Determine the (X, Y) coordinate at the center of the cell enclosing the given text.  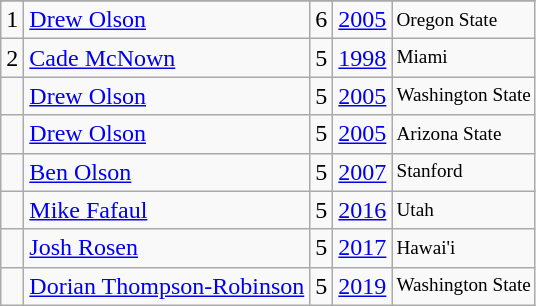
2019 (362, 286)
Stanford (464, 172)
1 (12, 20)
Oregon State (464, 20)
Cade McNown (167, 58)
Dorian Thompson-Robinson (167, 286)
2017 (362, 248)
Hawai'i (464, 248)
6 (322, 20)
1998 (362, 58)
Ben Olson (167, 172)
2007 (362, 172)
Miami (464, 58)
Arizona State (464, 134)
Mike Fafaul (167, 210)
2 (12, 58)
Josh Rosen (167, 248)
2016 (362, 210)
Utah (464, 210)
